Return [x, y] of the center of cell containing provided text 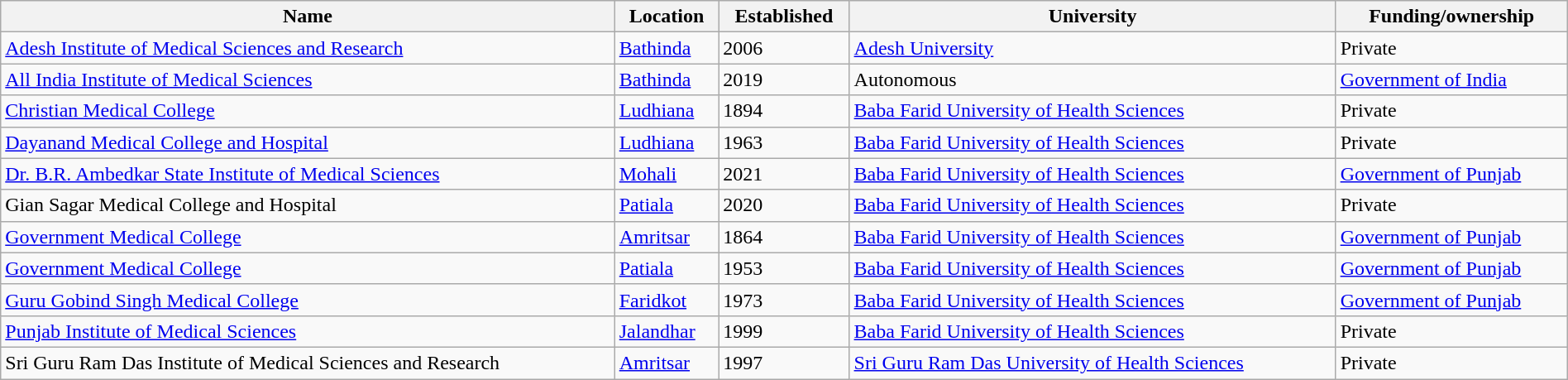
Name [308, 17]
2019 [784, 79]
Mohali [667, 174]
Christian Medical College [308, 111]
1864 [784, 237]
Sri Guru Ram Das University of Health Sciences [1092, 363]
Established [784, 17]
All India Institute of Medical Sciences [308, 79]
2021 [784, 174]
1973 [784, 300]
Funding/ownership [1451, 17]
Government of India [1451, 79]
Autonomous [1092, 79]
Location [667, 17]
1894 [784, 111]
1963 [784, 142]
1997 [784, 363]
Punjab Institute of Medical Sciences [308, 331]
2006 [784, 48]
1999 [784, 331]
2020 [784, 205]
Guru Gobind Singh Medical College [308, 300]
1953 [784, 268]
Dr. B.R. Ambedkar State Institute of Medical Sciences [308, 174]
Adesh Institute of Medical Sciences and Research [308, 48]
Jalandhar [667, 331]
University [1092, 17]
Gian Sagar Medical College and Hospital [308, 205]
Dayanand Medical College and Hospital [308, 142]
Adesh University [1092, 48]
Faridkot [667, 300]
Sri Guru Ram Das Institute of Medical Sciences and Research [308, 363]
